Return the [x, y] coordinate for the center point of the cell that contains the specified text.  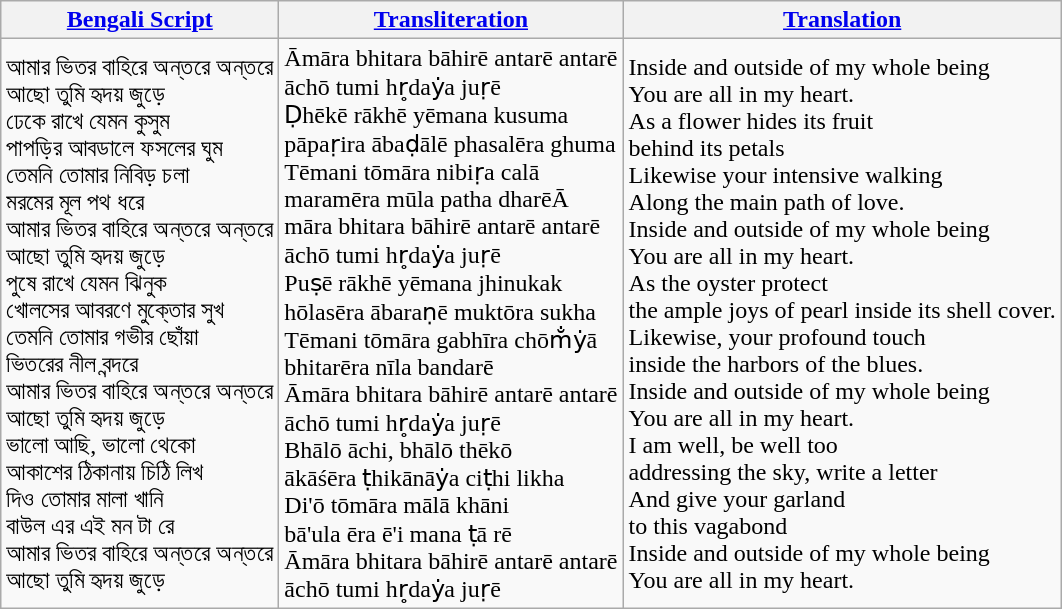
Transliteration [451, 20]
Bengali Script [140, 20]
Translation [842, 20]
